Extract the (x, y) coordinate from the center of the cell holding the provided text.  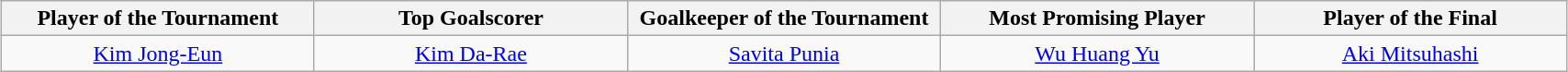
Wu Huang Yu (1098, 54)
Top Goalscorer (470, 18)
Most Promising Player (1098, 18)
Aki Mitsuhashi (1410, 54)
Player of the Tournament (158, 18)
Kim Jong-Eun (158, 54)
Savita Punia (784, 54)
Kim Da-Rae (470, 54)
Player of the Final (1410, 18)
Goalkeeper of the Tournament (784, 18)
